From the cell containing the given text, extract its center point as (x, y) coordinate. 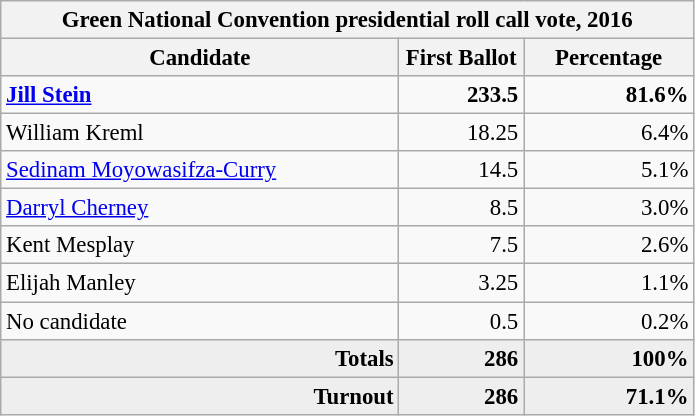
14.5 (462, 170)
18.25 (462, 133)
7.5 (462, 245)
Darryl Cherney (200, 208)
Candidate (200, 58)
3.0% (609, 208)
233.5 (462, 95)
Percentage (609, 58)
Totals (200, 358)
0.2% (609, 321)
81.6% (609, 95)
71.1% (609, 396)
100% (609, 358)
6.4% (609, 133)
2.6% (609, 245)
Elijah Manley (200, 283)
Sedinam Moyowasifza-Curry (200, 170)
5.1% (609, 170)
First Ballot (462, 58)
Green National Convention presidential roll call vote, 2016 (348, 20)
3.25 (462, 283)
Jill Stein (200, 95)
Kent Mesplay (200, 245)
1.1% (609, 283)
8.5 (462, 208)
No candidate (200, 321)
Turnout (200, 396)
0.5 (462, 321)
William Kreml (200, 133)
